Search for the cell housing the specified text and yield its (X, Y) center coordinate. 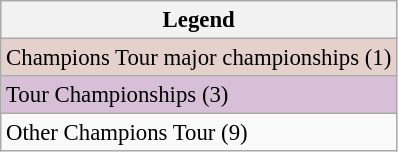
Other Champions Tour (9) (199, 133)
Champions Tour major championships (1) (199, 58)
Legend (199, 20)
Tour Championships (3) (199, 95)
